Provide the (X, Y) coordinate of the cell's center where the given text is located.  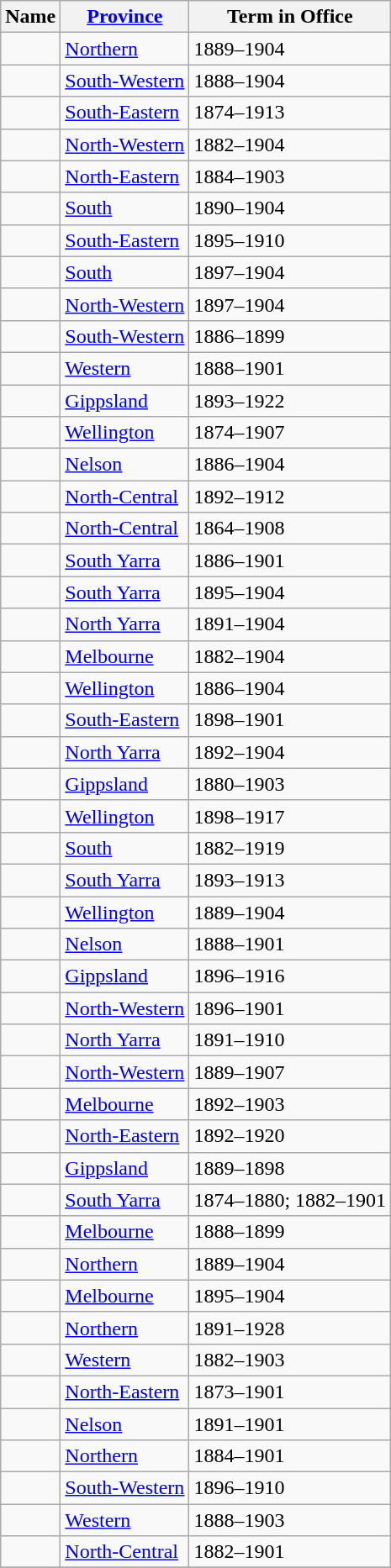
1891–1901 (290, 1424)
1880–1903 (290, 784)
1884–1903 (290, 176)
1898–1917 (290, 816)
1896–1916 (290, 976)
1882–1901 (290, 1552)
1891–1910 (290, 1040)
1864–1908 (290, 529)
Name (30, 17)
1889–1907 (290, 1072)
1882–1903 (290, 1360)
1898–1901 (290, 720)
1896–1910 (290, 1488)
1888–1904 (290, 81)
1890–1904 (290, 208)
Term in Office (290, 17)
1891–1928 (290, 1328)
Province (124, 17)
1873–1901 (290, 1392)
1874–1907 (290, 433)
1874–1913 (290, 113)
1884–1901 (290, 1456)
1896–1901 (290, 1008)
1889–1898 (290, 1168)
1886–1901 (290, 560)
1886–1899 (290, 336)
1892–1912 (290, 497)
1888–1903 (290, 1520)
1892–1904 (290, 752)
1892–1920 (290, 1136)
1893–1922 (290, 401)
1891–1904 (290, 624)
1892–1903 (290, 1104)
1888–1899 (290, 1232)
1882–1919 (290, 848)
1874–1880; 1882–1901 (290, 1200)
1893–1913 (290, 880)
1895–1910 (290, 240)
